Detect which cell encompasses the target text, then output its (x, y) center coordinate. 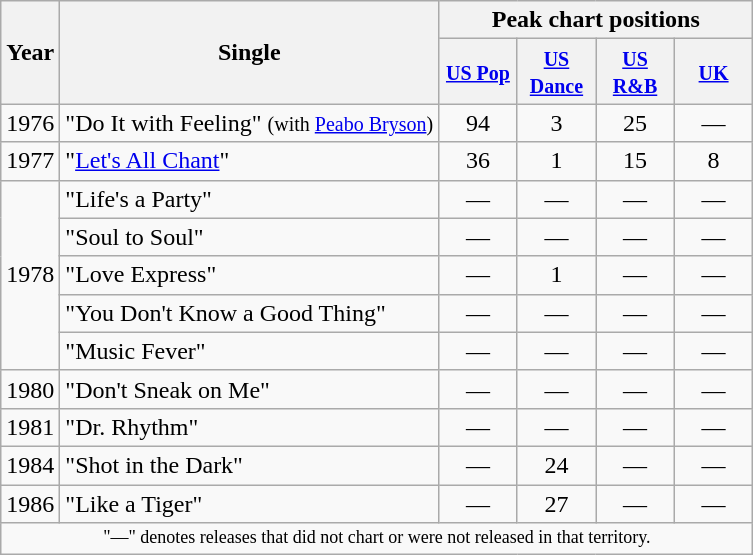
Peak chart positions (596, 20)
24 (556, 465)
US R&B (636, 72)
"You Don't Know a Good Thing" (250, 313)
15 (636, 161)
"Do It with Feeling" (with Peabo Bryson) (250, 123)
1977 (30, 161)
US Dance (556, 72)
94 (478, 123)
27 (556, 503)
"Love Express" (250, 275)
1981 (30, 427)
"Dr. Rhythm" (250, 427)
8 (714, 161)
"—" denotes releases that did not chart or were not released in that territory. (377, 538)
1978 (30, 275)
"Music Fever" (250, 351)
1984 (30, 465)
"Shot in the Dark" (250, 465)
25 (636, 123)
"Like a Tiger" (250, 503)
Year (30, 52)
UK (714, 72)
1986 (30, 503)
"Don't Sneak on Me" (250, 389)
3 (556, 123)
1976 (30, 123)
Single (250, 52)
"Life's a Party" (250, 199)
US Pop (478, 72)
36 (478, 161)
"Soul to Soul" (250, 237)
1980 (30, 389)
"Let's All Chant" (250, 161)
